Find where the given text appears and provide that cell's center as [X, Y] coordinate. 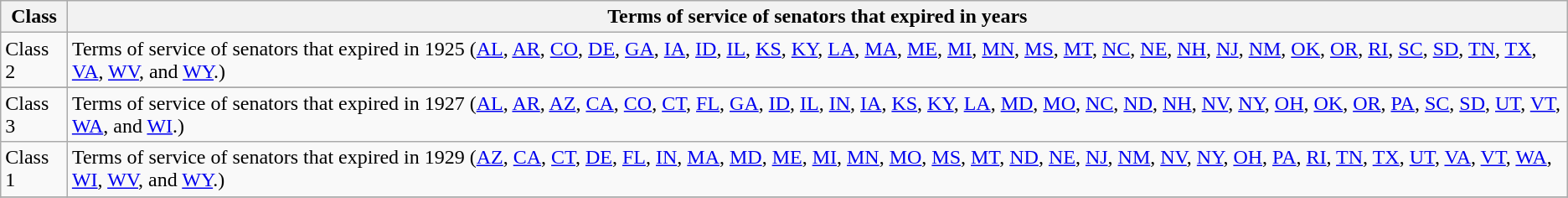
Class 1 [34, 169]
Class [34, 17]
Terms of service of senators that expired in years [818, 17]
Class 2 [34, 60]
Class 3 [34, 114]
